Extract the [X, Y] coordinate from the center of the cell holding the provided text.  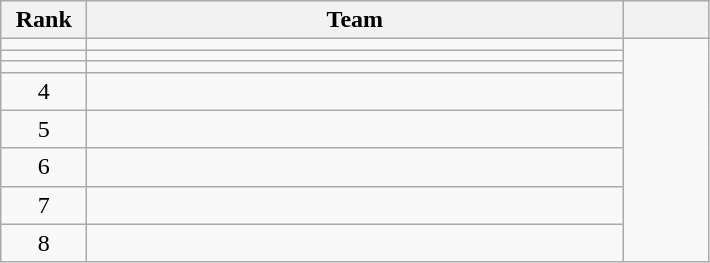
Team [355, 20]
6 [44, 167]
Rank [44, 20]
7 [44, 205]
4 [44, 91]
5 [44, 129]
8 [44, 243]
